Extract the [X, Y] coordinate from the center of the cell holding the provided text.  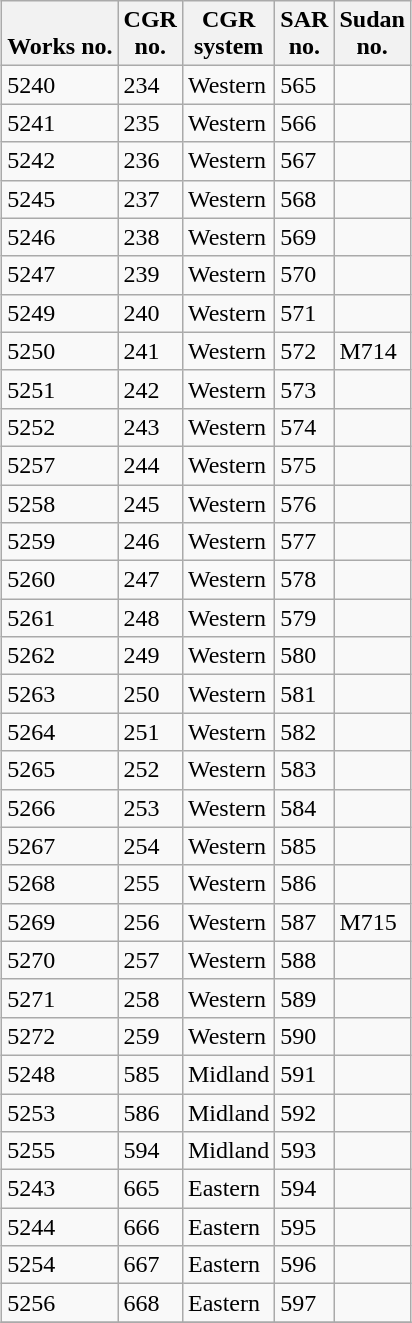
5261 [60, 618]
667 [150, 1265]
570 [304, 275]
250 [150, 694]
238 [150, 237]
666 [150, 1227]
5240 [60, 85]
577 [304, 542]
5251 [60, 389]
5268 [60, 884]
668 [150, 1303]
5242 [60, 161]
5246 [60, 237]
234 [150, 85]
565 [304, 85]
258 [150, 998]
M714 [372, 351]
251 [150, 732]
247 [150, 580]
596 [304, 1265]
567 [304, 161]
575 [304, 465]
5270 [60, 960]
244 [150, 465]
254 [150, 846]
574 [304, 427]
5257 [60, 465]
5269 [60, 922]
5260 [60, 580]
5265 [60, 770]
259 [150, 1036]
5259 [60, 542]
M715 [372, 922]
584 [304, 808]
235 [150, 123]
237 [150, 199]
566 [304, 123]
5252 [60, 427]
5243 [60, 1189]
583 [304, 770]
595 [304, 1227]
5241 [60, 123]
5263 [60, 694]
5266 [60, 808]
236 [150, 161]
582 [304, 732]
572 [304, 351]
5264 [60, 732]
5256 [60, 1303]
665 [150, 1189]
248 [150, 618]
579 [304, 618]
5245 [60, 199]
5247 [60, 275]
256 [150, 922]
253 [150, 808]
5250 [60, 351]
246 [150, 542]
590 [304, 1036]
5253 [60, 1113]
580 [304, 656]
Sudanno. [372, 34]
5249 [60, 313]
5258 [60, 503]
569 [304, 237]
239 [150, 275]
5244 [60, 1227]
573 [304, 389]
5262 [60, 656]
589 [304, 998]
581 [304, 694]
5271 [60, 998]
593 [304, 1151]
255 [150, 884]
587 [304, 922]
240 [150, 313]
257 [150, 960]
CGRsystem [228, 34]
249 [150, 656]
241 [150, 351]
597 [304, 1303]
5255 [60, 1151]
591 [304, 1074]
243 [150, 427]
568 [304, 199]
Works no. [60, 34]
571 [304, 313]
5254 [60, 1265]
5248 [60, 1074]
578 [304, 580]
5272 [60, 1036]
245 [150, 503]
SARno. [304, 34]
592 [304, 1113]
252 [150, 770]
588 [304, 960]
CGRno. [150, 34]
5267 [60, 846]
242 [150, 389]
576 [304, 503]
